Detect which cell encompasses the target text, then output its (X, Y) center coordinate. 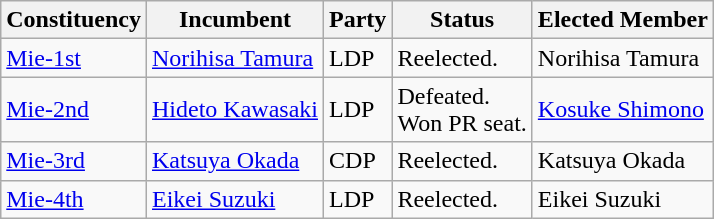
Mie-2nd (74, 110)
Party (358, 20)
Mie-1st (74, 58)
Mie-3rd (74, 161)
Incumbent (234, 20)
Kosuke Shimono (622, 110)
Constituency (74, 20)
Elected Member (622, 20)
CDP (358, 161)
Status (462, 20)
Hideto Kawasaki (234, 110)
Defeated.Won PR seat. (462, 110)
Mie-4th (74, 199)
